Output the [X, Y] coordinate of the center of the cell containing the given text.  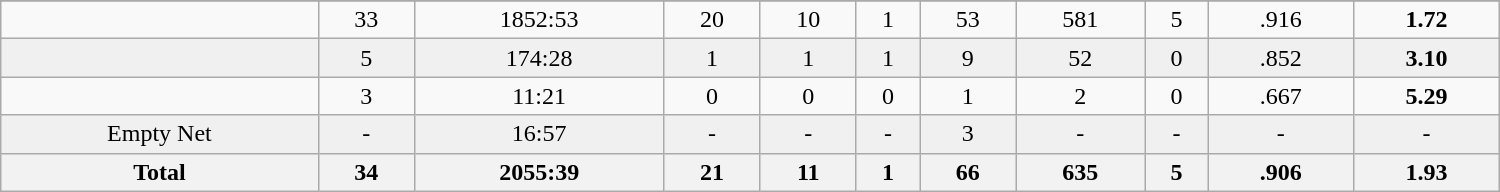
581 [1080, 20]
20 [712, 20]
11 [808, 172]
Total [160, 172]
16:57 [539, 134]
635 [1080, 172]
2055:39 [539, 172]
.852 [1281, 58]
34 [366, 172]
53 [968, 20]
10 [808, 20]
11:21 [539, 96]
66 [968, 172]
21 [712, 172]
.667 [1281, 96]
52 [1080, 58]
Empty Net [160, 134]
2 [1080, 96]
1.72 [1427, 20]
1.93 [1427, 172]
33 [366, 20]
.916 [1281, 20]
.906 [1281, 172]
3.10 [1427, 58]
1852:53 [539, 20]
5.29 [1427, 96]
9 [968, 58]
174:28 [539, 58]
